Return the (X, Y) coordinate for the center point of the cell that contains the specified text.  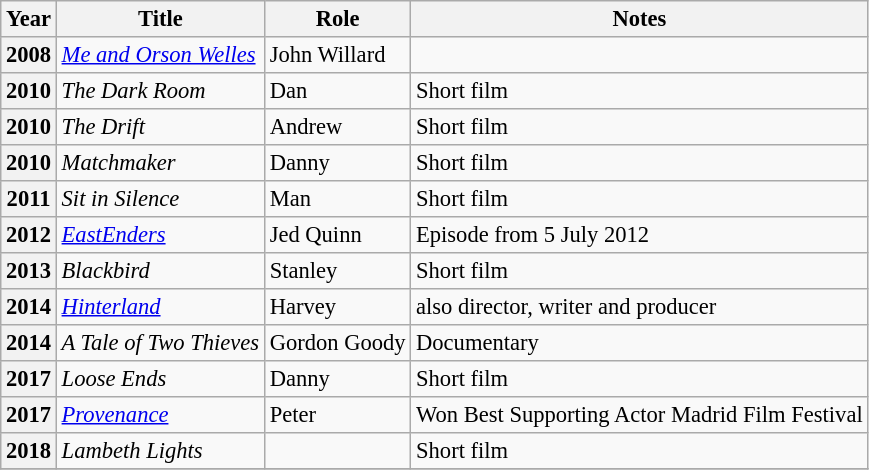
Documentary (640, 343)
Andrew (337, 127)
Matchmaker (160, 163)
also director, writer and producer (640, 307)
Episode from 5 July 2012 (640, 235)
Role (337, 19)
Loose Ends (160, 379)
2018 (29, 451)
2008 (29, 55)
2011 (29, 199)
Notes (640, 19)
EastEnders (160, 235)
A Tale of Two Thieves (160, 343)
Lambeth Lights (160, 451)
Gordon Goody (337, 343)
Year (29, 19)
The Dark Room (160, 91)
The Drift (160, 127)
Dan (337, 91)
Man (337, 199)
Peter (337, 415)
Sit in Silence (160, 199)
Won Best Supporting Actor Madrid Film Festival (640, 415)
Stanley (337, 271)
2012 (29, 235)
Me and Orson Welles (160, 55)
Jed Quinn (337, 235)
John Willard (337, 55)
Provenance (160, 415)
Blackbird (160, 271)
2013 (29, 271)
Harvey (337, 307)
Hinterland (160, 307)
Title (160, 19)
